Extract the [x, y] coordinate from the center of the cell holding the provided text.  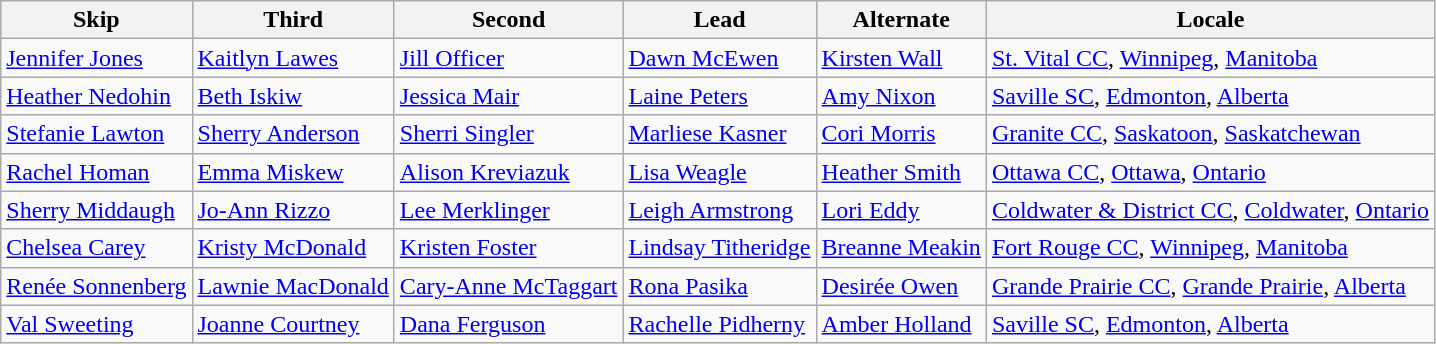
Ottawa CC, Ottawa, Ontario [1210, 172]
Lawnie MacDonald [293, 286]
Lori Eddy [901, 210]
Lindsay Titheridge [720, 248]
Amber Holland [901, 324]
Locale [1210, 20]
Jennifer Jones [96, 58]
Val Sweeting [96, 324]
Jo-Ann Rizzo [293, 210]
Dana Ferguson [508, 324]
Lisa Weagle [720, 172]
Leigh Armstrong [720, 210]
Third [293, 20]
Dawn McEwen [720, 58]
Sherry Anderson [293, 134]
Rachel Homan [96, 172]
Grande Prairie CC, Grande Prairie, Alberta [1210, 286]
Lee Merklinger [508, 210]
Desirée Owen [901, 286]
Alternate [901, 20]
Kaitlyn Lawes [293, 58]
Second [508, 20]
Cary-Anne McTaggart [508, 286]
Jill Officer [508, 58]
Sherry Middaugh [96, 210]
Rona Pasika [720, 286]
Renée Sonnenberg [96, 286]
Chelsea Carey [96, 248]
Jessica Mair [508, 96]
Heather Smith [901, 172]
Breanne Meakin [901, 248]
Cori Morris [901, 134]
Alison Kreviazuk [508, 172]
Kirsten Wall [901, 58]
Coldwater & District CC, Coldwater, Ontario [1210, 210]
Lead [720, 20]
Emma Miskew [293, 172]
Amy Nixon [901, 96]
Kristen Foster [508, 248]
Heather Nedohin [96, 96]
Joanne Courtney [293, 324]
Marliese Kasner [720, 134]
Laine Peters [720, 96]
Rachelle Pidherny [720, 324]
Stefanie Lawton [96, 134]
St. Vital CC, Winnipeg, Manitoba [1210, 58]
Kristy McDonald [293, 248]
Sherri Singler [508, 134]
Beth Iskiw [293, 96]
Granite CC, Saskatoon, Saskatchewan [1210, 134]
Skip [96, 20]
Fort Rouge CC, Winnipeg, Manitoba [1210, 248]
